Pinpoint the cell where the given text exists, returning its (X, Y) midpoint coordinate. 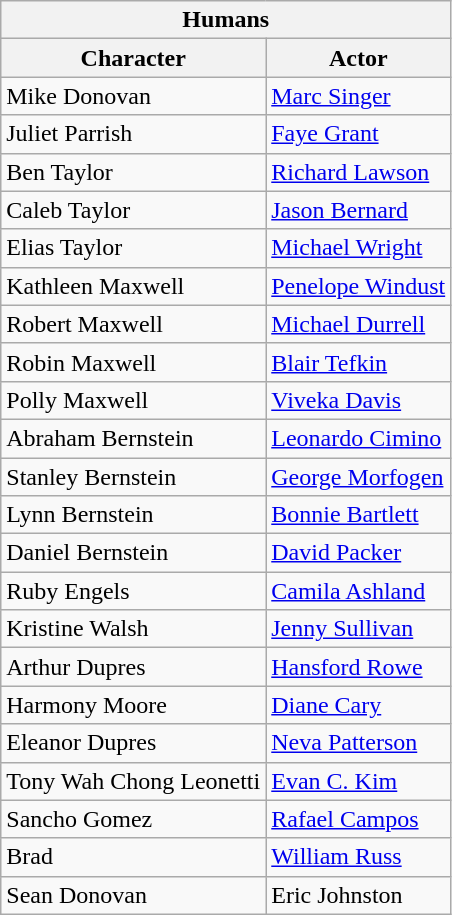
Ben Taylor (134, 172)
Bonnie Bartlett (358, 515)
Humans (226, 20)
William Russ (358, 857)
Lynn Bernstein (134, 515)
Eleanor Dupres (134, 743)
Daniel Bernstein (134, 553)
Marc Singer (358, 96)
Rafael Campos (358, 819)
Viveka Davis (358, 400)
Blair Tefkin (358, 362)
Robert Maxwell (134, 324)
Richard Lawson (358, 172)
Kathleen Maxwell (134, 286)
Tony Wah Chong Leonetti (134, 781)
Elias Taylor (134, 248)
Penelope Windust (358, 286)
Caleb Taylor (134, 210)
Robin Maxwell (134, 362)
Mike Donovan (134, 96)
Michael Durrell (358, 324)
Arthur Dupres (134, 667)
Juliet Parrish (134, 134)
Camila Ashland (358, 591)
Stanley Bernstein (134, 477)
Kristine Walsh (134, 629)
Sancho Gomez (134, 819)
Eric Johnston (358, 895)
Jenny Sullivan (358, 629)
Polly Maxwell (134, 400)
Jason Bernard (358, 210)
Leonardo Cimino (358, 438)
Faye Grant (358, 134)
Hansford Rowe (358, 667)
Harmony Moore (134, 705)
Ruby Engels (134, 591)
Neva Patterson (358, 743)
Michael Wright (358, 248)
Brad (134, 857)
Evan C. Kim (358, 781)
David Packer (358, 553)
Sean Donovan (134, 895)
Character (134, 58)
Diane Cary (358, 705)
George Morfogen (358, 477)
Abraham Bernstein (134, 438)
Actor (358, 58)
